Pinpoint the cell where the given text exists, returning its [x, y] midpoint coordinate. 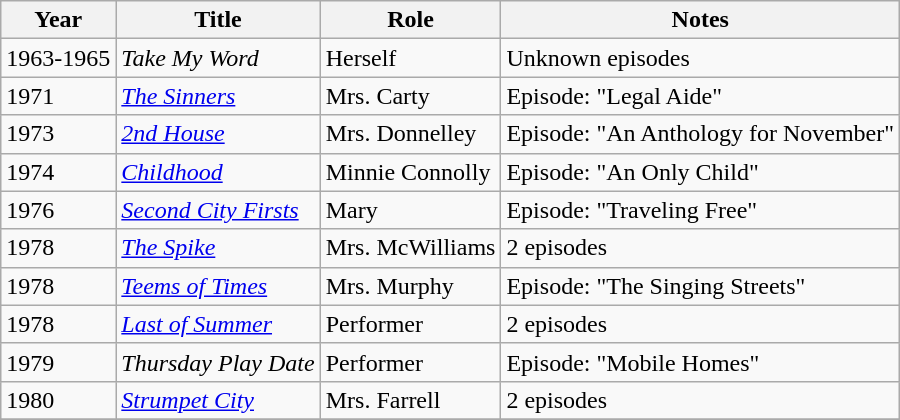
2nd House [218, 134]
The Spike [218, 248]
1974 [58, 172]
Title [218, 20]
1979 [58, 362]
1971 [58, 96]
1980 [58, 400]
Last of Summer [218, 324]
Take My Word [218, 58]
Minnie Connolly [410, 172]
Teems of Times [218, 286]
1963-1965 [58, 58]
Episode: "An Only Child" [700, 172]
Mrs. McWilliams [410, 248]
Year [58, 20]
Mrs. Carty [410, 96]
Strumpet City [218, 400]
Mrs. Farrell [410, 400]
The Sinners [218, 96]
Mrs. Donnelley [410, 134]
Episode: "Traveling Free" [700, 210]
Role [410, 20]
Episode: "The Singing Streets" [700, 286]
Childhood [218, 172]
Unknown episodes [700, 58]
Mrs. Murphy [410, 286]
Episode: "An Anthology for November" [700, 134]
1973 [58, 134]
Notes [700, 20]
Herself [410, 58]
Mary [410, 210]
Second City Firsts [218, 210]
Thursday Play Date [218, 362]
Episode: "Mobile Homes" [700, 362]
Episode: "Legal Aide" [700, 96]
1976 [58, 210]
